Output the (X, Y) coordinate of the center of the cell containing the given text.  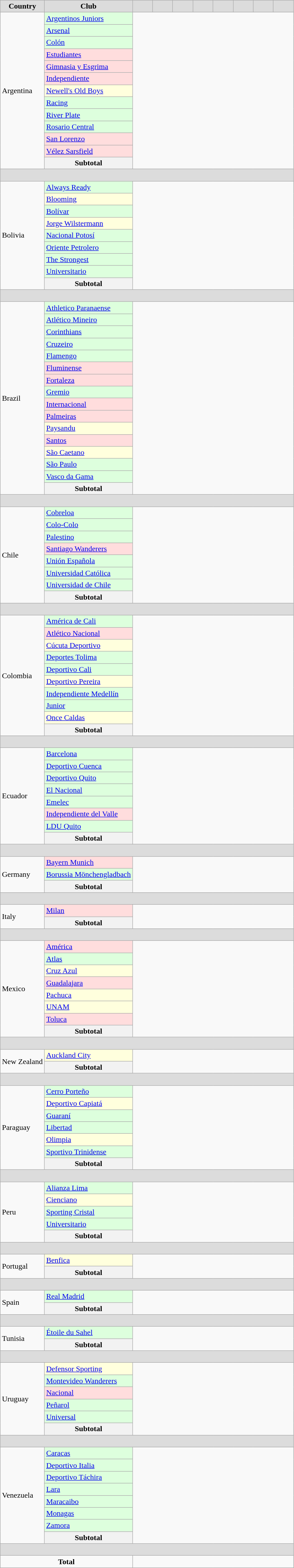
Rosario Central (88, 127)
Vélez Sarsfield (88, 151)
LDU Quito (88, 826)
Gremio (88, 392)
Deportivo Quito (88, 778)
Independiente Medellín (88, 693)
Olimpia (88, 1140)
Deportivo Pereira (88, 681)
Mexico (22, 989)
Borussia Mönchengladbach (88, 874)
Uruguay (22, 1399)
Cerro Porteño (88, 1091)
Toluca (88, 1019)
Fortaleza (88, 380)
Ecuador (22, 796)
Peru (22, 1212)
Corinthians (88, 332)
Once Caldas (88, 717)
Bolívar (88, 211)
Italy (22, 916)
São Caetano (88, 452)
Vasco da Gama (88, 476)
Nacional (88, 1393)
Racing (88, 103)
UNAM (88, 1007)
Deportivo Cuenca (88, 766)
Sportivo Trinidense (88, 1152)
Cienciano (88, 1200)
Chile (22, 555)
Universidad de Chile (88, 585)
Independiente del Valle (88, 814)
Libertad (88, 1128)
Bolivia (22, 236)
Peñarol (88, 1405)
Santiago Wanderers (88, 549)
El Nacional (88, 790)
The Strongest (88, 259)
Nacional Potosí (88, 235)
Colón (88, 42)
América (88, 947)
Emelec (88, 802)
Monagas (88, 1514)
Country (22, 6)
Atlético Nacional (88, 633)
Santos (88, 440)
Auckland City (88, 1055)
Palmeiras (88, 416)
Unión Española (88, 561)
Atlas (88, 959)
Jorge Wilstermann (88, 223)
San Lorenzo (88, 139)
Internacional (88, 404)
Universal (88, 1417)
Spain (22, 1302)
Germany (22, 874)
Real Madrid (88, 1296)
Venezuela (22, 1495)
Blooming (88, 199)
Cúcuta Deportivo (88, 645)
New Zealand (22, 1061)
Deportivo Italia (88, 1465)
Newell's Old Boys (88, 91)
Always Ready (88, 187)
Cobreloa (88, 513)
Tunisia (22, 1339)
Deportivo Capiatá (88, 1103)
Defensor Sporting (88, 1369)
Arsenal (88, 30)
Montevideo Wanderers (88, 1381)
Estudiantes (88, 54)
Bayern Munich (88, 862)
Independiente (88, 79)
Lara (88, 1489)
Paraguay (22, 1127)
Deportivo Cali (88, 669)
Cruz Azul (88, 971)
Atlético Mineiro (88, 320)
Argentinos Juniors (88, 18)
Argentina (22, 91)
Gimnasia y Esgrima (88, 67)
Caracas (88, 1453)
América de Cali (88, 621)
Palestino (88, 537)
Benfica (88, 1260)
Colombia (22, 675)
Pachuca (88, 995)
Barcelona (88, 754)
Deportes Tolima (88, 657)
Étoile du Sahel (88, 1333)
Guadalajara (88, 983)
Club (88, 6)
River Plate (88, 115)
Universidad Católica (88, 573)
Flamengo (88, 356)
São Paulo (88, 464)
Maracaibo (88, 1501)
Colo-Colo (88, 525)
Sporting Cristal (88, 1212)
Alianza Lima (88, 1188)
Cruzeiro (88, 344)
Fluminense (88, 368)
Brazil (22, 398)
Oriente Petrolero (88, 247)
Guaraní (88, 1115)
Athletico Paranaense (88, 308)
Paysandu (88, 428)
Portugal (22, 1266)
Deportivo Táchira (88, 1477)
Zamora (88, 1526)
Total (66, 1562)
Junior (88, 705)
Milan (88, 910)
